From the cell containing the given text, extract its center point as [x, y] coordinate. 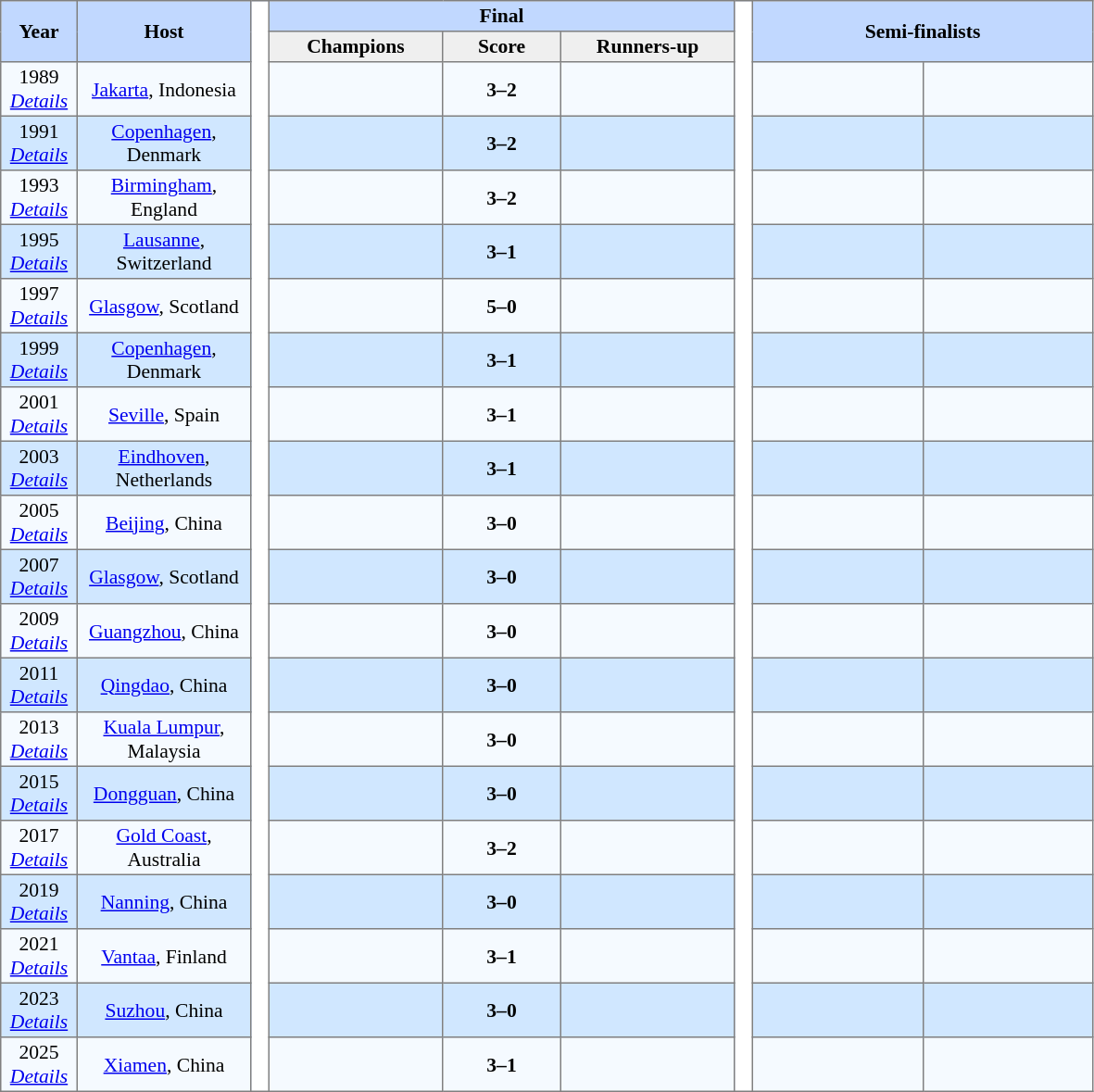
Jakarta, Indonesia [164, 89]
2015 Details [39, 793]
Kuala Lumpur, Malaysia [164, 739]
Vantaa, Finland [164, 956]
Suzhou, China [164, 1010]
Final [501, 17]
Dongguan, China [164, 793]
1993 Details [39, 197]
2017 Details [39, 847]
Year [39, 31]
Eindhoven, Netherlands [164, 468]
1989 Details [39, 89]
5–0 [502, 306]
Champions [356, 46]
Xiamen, China [164, 1064]
2021 Details [39, 956]
2019 Details [39, 901]
Host [164, 31]
2009 Details [39, 631]
Nanning, China [164, 901]
2003 Details [39, 468]
Lausanne, Switzerland [164, 251]
Runners-up [648, 46]
2007 Details [39, 576]
Semi-finalists [923, 31]
1995 Details [39, 251]
1999Details [39, 359]
2005 Details [39, 522]
Score [502, 46]
1997 Details [39, 306]
2001 Details [39, 414]
2023 Details [39, 1010]
2025 Details [39, 1064]
Beijing, China [164, 522]
Qingdao, China [164, 684]
Gold Coast, Australia [164, 847]
Birmingham, England [164, 197]
Guangzhou, China [164, 631]
2011 Details [39, 684]
Seville, Spain [164, 414]
2013 Details [39, 739]
1991 Details [39, 143]
